Detect which cell encompasses the target text, then output its [X, Y] center coordinate. 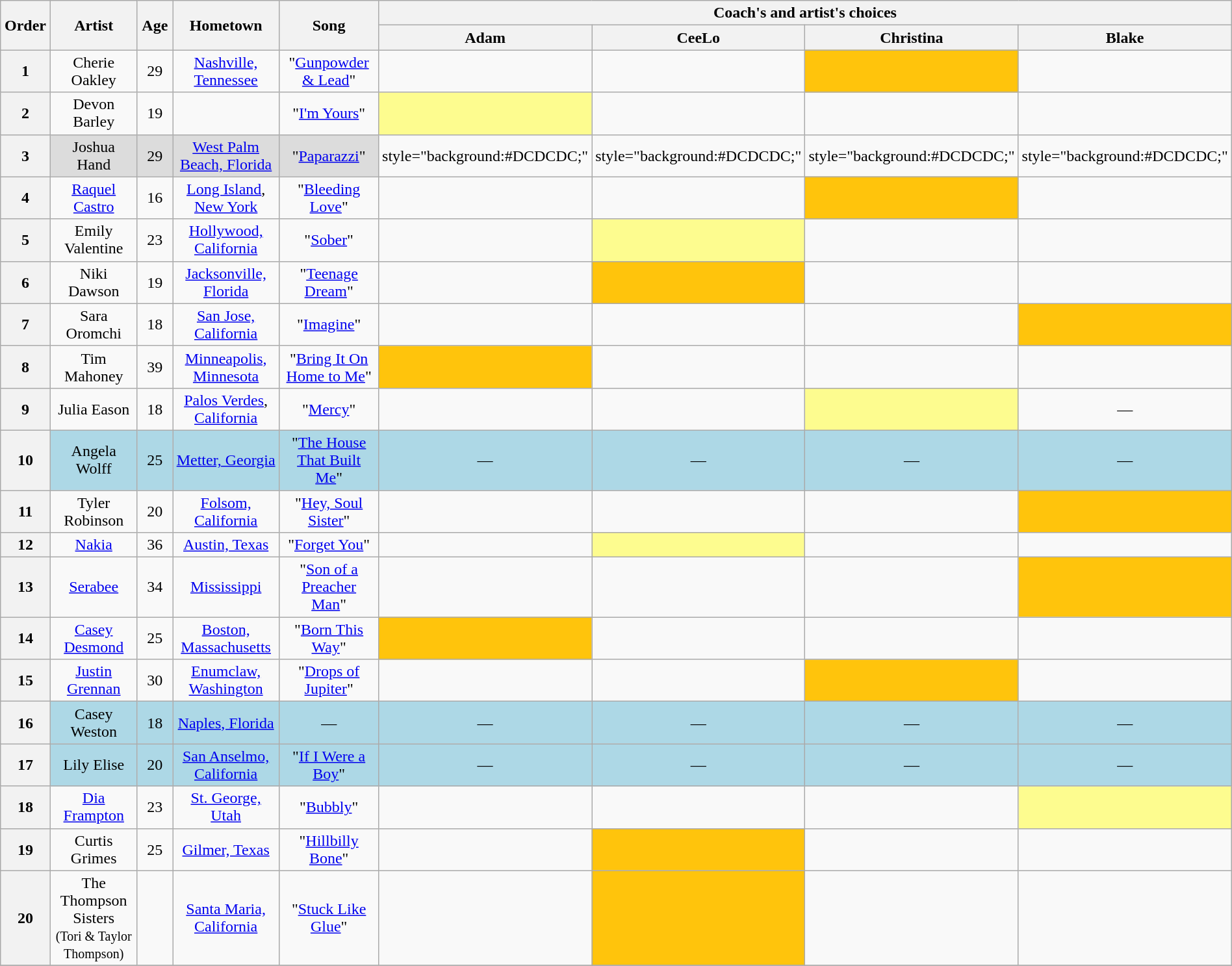
Niki Dawson [94, 282]
Curtis Grimes [94, 850]
36 [155, 545]
Emily Valentine [94, 240]
Age [155, 25]
3 [26, 156]
Devon Barley [94, 113]
Palos Verdes, California [226, 409]
"Forget You" [329, 545]
8 [26, 366]
13 [26, 587]
14 [26, 638]
Angela Wolff [94, 460]
Folsom, California [226, 511]
"The House That Built Me" [329, 460]
"Imagine" [329, 325]
"Drops of Jupiter" [329, 681]
The Thompson Sisters(Tori & Taylor Thompson) [94, 918]
West Palm Beach, Florida [226, 156]
Blake [1125, 38]
San Anselmo, California [226, 765]
"Mercy" [329, 409]
St. George, Utah [226, 807]
Raquel Castro [94, 197]
Dia Frampton [94, 807]
Song [329, 25]
4 [26, 197]
Casey Desmond [94, 638]
Order [26, 25]
Joshua Hand [94, 156]
7 [26, 325]
"Teenage Dream" [329, 282]
"Bring It On Home to Me" [329, 366]
Tyler Robinson [94, 511]
Julia Eason [94, 409]
Tim Mahoney [94, 366]
"Stuck Like Glue" [329, 918]
Casey Weston [94, 722]
30 [155, 681]
Mississippi [226, 587]
Boston, Massachusetts [226, 638]
Artist [94, 25]
"Son of a Preacher Man" [329, 587]
Nashville, Tennessee [226, 71]
"If I Were a Boy" [329, 765]
2 [26, 113]
5 [26, 240]
San Jose, California [226, 325]
9 [26, 409]
"Paparazzi" [329, 156]
Christina [912, 38]
Austin, Texas [226, 545]
CeeLo [699, 38]
Serabee [94, 587]
Cherie Oakley [94, 71]
"Hey, Soul Sister" [329, 511]
Enumclaw, Washington [226, 681]
Gilmer, Texas [226, 850]
Santa Maria, California [226, 918]
39 [155, 366]
Sara Oromchi [94, 325]
17 [26, 765]
Coach's and artist's choices [806, 13]
Long Island, New York [226, 197]
"Bubbly" [329, 807]
Nakia [94, 545]
"I'm Yours" [329, 113]
11 [26, 511]
Adam [485, 38]
Minneapolis, Minnesota [226, 366]
Naples, Florida [226, 722]
15 [26, 681]
"Born This Way" [329, 638]
Justin Grennan [94, 681]
Jacksonville, Florida [226, 282]
12 [26, 545]
"Bleeding Love" [329, 197]
"Sober" [329, 240]
"Gunpowder & Lead" [329, 71]
Hometown [226, 25]
"Hillbilly Bone" [329, 850]
Lily Elise [94, 765]
Hollywood, California [226, 240]
1 [26, 71]
34 [155, 587]
Metter, Georgia [226, 460]
10 [26, 460]
6 [26, 282]
